For the text-containing cell, return its midpoint in [x, y] coordinate format. 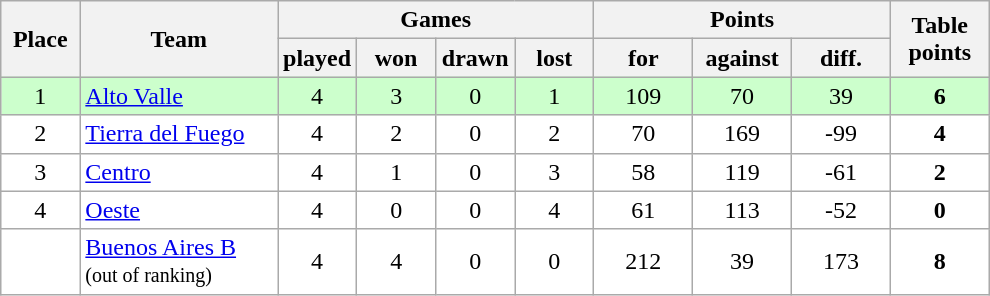
113 [742, 210]
drawn [476, 58]
173 [842, 262]
109 [644, 96]
Tierra del Fuego [179, 134]
diff. [842, 58]
58 [644, 172]
played [318, 58]
for [644, 58]
212 [644, 262]
6 [940, 96]
Buenos Aires B(out of ranking) [179, 262]
Oeste [179, 210]
Tablepoints [940, 39]
Games [436, 20]
-99 [842, 134]
61 [644, 210]
169 [742, 134]
Points [742, 20]
Place [40, 39]
lost [554, 58]
won [396, 58]
8 [940, 262]
against [742, 58]
Team [179, 39]
119 [742, 172]
Alto Valle [179, 96]
-61 [842, 172]
-52 [842, 210]
Centro [179, 172]
